Search for the cell housing the specified text and yield its (x, y) center coordinate. 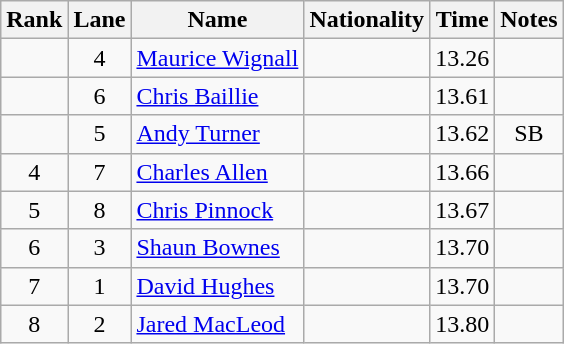
13.67 (462, 210)
Name (218, 20)
Lane (100, 20)
3 (100, 248)
13.26 (462, 58)
Notes (529, 20)
13.61 (462, 96)
David Hughes (218, 286)
Andy Turner (218, 134)
Chris Baillie (218, 96)
SB (529, 134)
Nationality (367, 20)
Maurice Wignall (218, 58)
2 (100, 324)
13.62 (462, 134)
Shaun Bownes (218, 248)
Jared MacLeod (218, 324)
Rank (34, 20)
Chris Pinnock (218, 210)
1 (100, 286)
Charles Allen (218, 172)
Time (462, 20)
13.80 (462, 324)
13.66 (462, 172)
